Output the [x, y] coordinate of the center of the cell containing the given text.  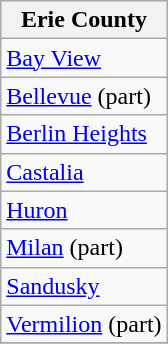
Erie County [84, 20]
Berlin Heights [84, 134]
Vermilion (part) [84, 324]
Sandusky [84, 286]
Huron [84, 210]
Bay View [84, 58]
Bellevue (part) [84, 96]
Castalia [84, 172]
Milan (part) [84, 248]
